Output the (x, y) coordinate of the center of the cell containing the given text.  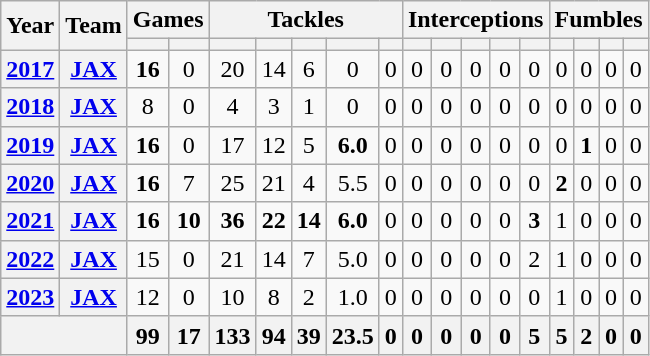
5.0 (352, 259)
Fumbles (598, 20)
2021 (30, 221)
2017 (30, 69)
5.5 (352, 183)
22 (274, 221)
Games (168, 20)
36 (232, 221)
1.0 (352, 297)
15 (148, 259)
20 (232, 69)
6 (308, 69)
39 (308, 335)
2023 (30, 297)
94 (274, 335)
Interceptions (476, 20)
133 (232, 335)
25 (232, 183)
2019 (30, 145)
Year (30, 26)
Tackles (306, 20)
23.5 (352, 335)
2018 (30, 107)
Team (94, 26)
2022 (30, 259)
2020 (30, 183)
99 (148, 335)
